From the cell containing the given text, extract its center point as (x, y) coordinate. 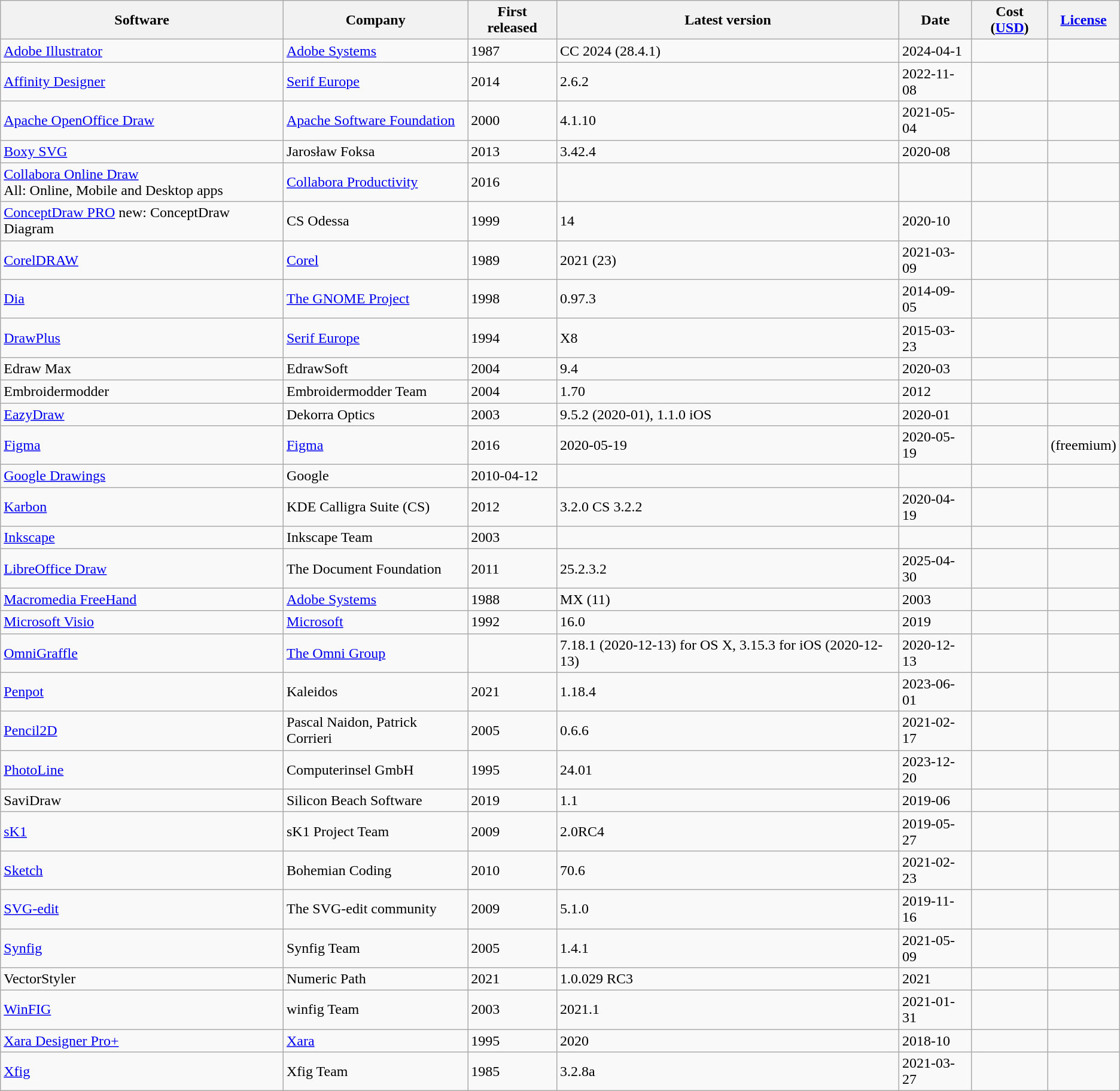
1999 (512, 221)
2014-09-05 (935, 299)
LibreOffice Draw (142, 568)
24.01 (728, 769)
9.5.2 (2020-01), 1.1.0 iOS (728, 415)
2013 (512, 151)
Penpot (142, 691)
SVG-edit (142, 909)
Google (375, 476)
2015-03-23 (935, 337)
Software (142, 20)
2021-03-09 (935, 260)
The Omni Group (375, 653)
Collabora Productivity (375, 182)
2020-08 (935, 151)
ConceptDraw PRO new: ConceptDraw Diagram (142, 221)
2021-05-09 (935, 947)
sK1 (142, 831)
2023-12-20 (935, 769)
2019-11-16 (935, 909)
2021-02-17 (935, 731)
PhotoLine (142, 769)
2021-03-27 (935, 1072)
70.6 (728, 870)
1.0.029 RC3 (728, 979)
Karbon (142, 507)
1987 (512, 51)
9.4 (728, 368)
Embroidermodder Team (375, 391)
2021-01-31 (935, 1010)
3.2.8a (728, 1072)
Embroidermodder (142, 391)
Boxy SVG (142, 151)
1988 (512, 599)
Pencil2D (142, 731)
2019-05-27 (935, 831)
1.4.1 (728, 947)
2025-04-30 (935, 568)
Cost (USD) (1010, 20)
2020-04-19 (935, 507)
The Document Foundation (375, 568)
1998 (512, 299)
3.42.4 (728, 151)
MX (11) (728, 599)
2020-01 (935, 415)
2021 (23) (728, 260)
2010-04-12 (512, 476)
7.18.1 (2020-12-13) for OS X, 3.15.3 for iOS (2020-12-13) (728, 653)
1992 (512, 622)
X8 (728, 337)
2.6.2 (728, 81)
KDE Calligra Suite (CS) (375, 507)
CS Odessa (375, 221)
Computerinsel GmbH (375, 769)
Collabora Online DrawAll: Online, Mobile and Desktop apps (142, 182)
Kaleidos (375, 691)
25.2.3.2 (728, 568)
The GNOME Project (375, 299)
2019-06 (935, 800)
Apache OpenOffice Draw (142, 121)
Xfig Team (375, 1072)
1.70 (728, 391)
Microsoft (375, 622)
License (1084, 20)
2020-03 (935, 368)
Xfig (142, 1072)
5.1.0 (728, 909)
VectorStyler (142, 979)
2021-05-04 (935, 121)
1.18.4 (728, 691)
2024-04-1 (935, 51)
2020-10 (935, 221)
sK1 Project Team (375, 831)
EazyDraw (142, 415)
Latest version (728, 20)
Xara Designer Pro+ (142, 1041)
2011 (512, 568)
Bohemian Coding (375, 870)
Macromedia FreeHand (142, 599)
winfig Team (375, 1010)
2010 (512, 870)
2020-12-13 (935, 653)
Date (935, 20)
Pascal Naidon, Patrick Corrieri (375, 731)
2018-10 (935, 1041)
2000 (512, 121)
1994 (512, 337)
OmniGraffle (142, 653)
First released (512, 20)
1985 (512, 1072)
2020 (728, 1041)
Synfig Team (375, 947)
Corel (375, 260)
Sketch (142, 870)
Apache Software Foundation (375, 121)
2023-06-01 (935, 691)
4.1.10 (728, 121)
SaviDraw (142, 800)
WinFIG (142, 1010)
DrawPlus (142, 337)
Inkscape (142, 538)
CC 2024 (28.4.1) (728, 51)
Jarosław Foksa (375, 151)
0.6.6 (728, 731)
Adobe Illustrator (142, 51)
The SVG-edit community (375, 909)
2.0RC4 (728, 831)
3.2.0 CS 3.2.2 (728, 507)
0.97.3 (728, 299)
Dia (142, 299)
Silicon Beach Software (375, 800)
2021.1 (728, 1010)
Edraw Max (142, 368)
Google Drawings (142, 476)
(freemium) (1084, 445)
Synfig (142, 947)
Inkscape Team (375, 538)
Numeric Path (375, 979)
2021-02-23 (935, 870)
Company (375, 20)
2014 (512, 81)
Affinity Designer (142, 81)
CorelDRAW (142, 260)
16.0 (728, 622)
Dekorra Optics (375, 415)
Microsoft Visio (142, 622)
1989 (512, 260)
1.1 (728, 800)
EdrawSoft (375, 368)
14 (728, 221)
Xara (375, 1041)
2022-11-08 (935, 81)
